Pinpoint the cell where the given text exists, returning its [X, Y] midpoint coordinate. 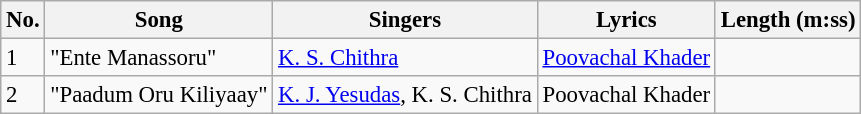
"Paadum Oru Kiliyaay" [159, 95]
K. S. Chithra [405, 58]
K. J. Yesudas, K. S. Chithra [405, 95]
Singers [405, 20]
No. [23, 20]
"Ente Manassoru" [159, 58]
2 [23, 95]
Song [159, 20]
1 [23, 58]
Length (m:ss) [788, 20]
Lyrics [626, 20]
